Output the [x, y] coordinate of the center of the cell containing the given text.  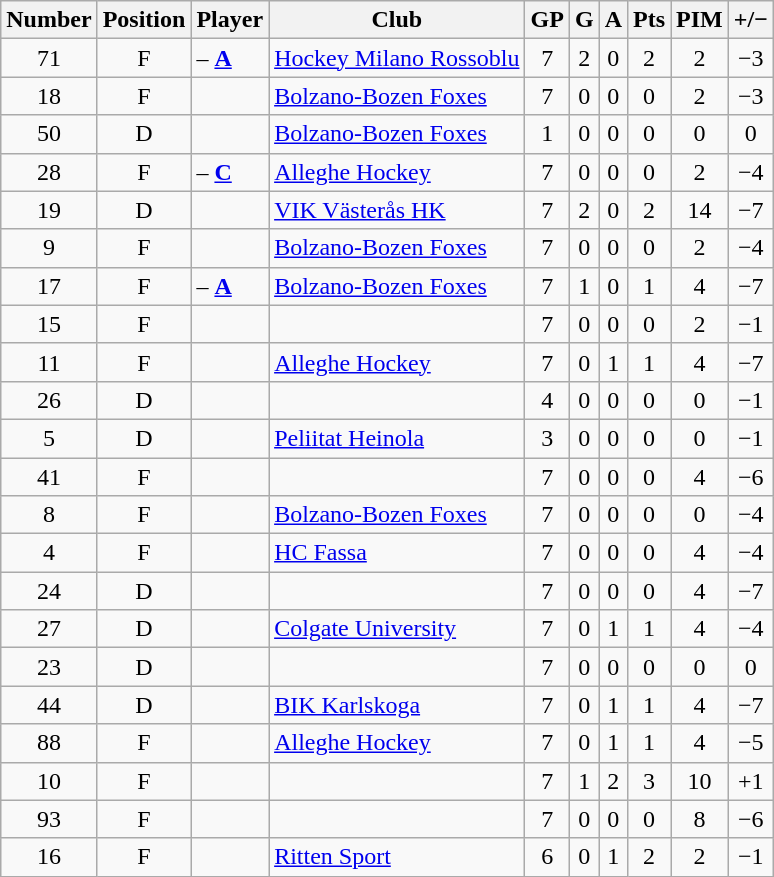
−5 [750, 743]
Player [230, 20]
Number [49, 20]
Peliitat Heinola [397, 438]
50 [49, 134]
Colgate University [397, 629]
+1 [750, 781]
Club [397, 20]
+/− [750, 20]
– C [230, 172]
71 [49, 58]
Position [144, 20]
18 [49, 96]
5 [49, 438]
27 [49, 629]
G [584, 20]
HC Fassa [397, 553]
Ritten Sport [397, 857]
41 [49, 477]
Pts [650, 20]
44 [49, 705]
GP [547, 20]
BIK Karlskoga [397, 705]
A [613, 20]
28 [49, 172]
19 [49, 210]
9 [49, 248]
VIK Västerås HK [397, 210]
PIM [700, 20]
24 [49, 591]
23 [49, 667]
88 [49, 743]
15 [49, 324]
14 [700, 210]
16 [49, 857]
Hockey Milano Rossoblu [397, 58]
93 [49, 819]
26 [49, 400]
17 [49, 286]
6 [547, 857]
11 [49, 362]
